Return (x, y) of the center of cell containing provided text 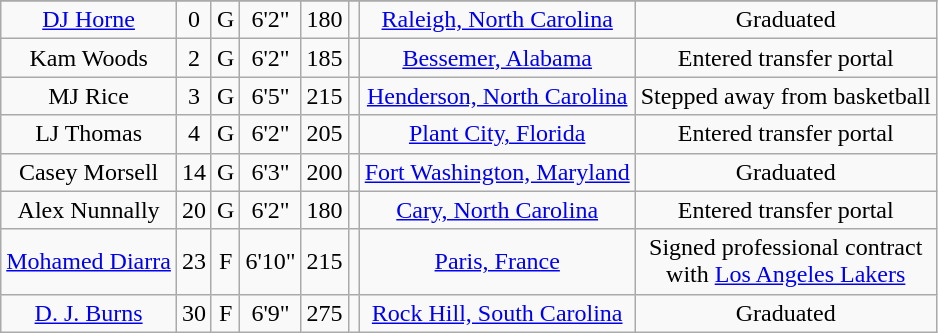
0 (194, 20)
MJ Rice (89, 96)
275 (324, 313)
Mohamed Diarra (89, 262)
Signed professional contractwith Los Angeles Lakers (786, 262)
6'5" (270, 96)
D. J. Burns (89, 313)
200 (324, 172)
Plant City, Florida (497, 134)
Cary, North Carolina (497, 210)
Fort Washington, Maryland (497, 172)
Henderson, North Carolina (497, 96)
14 (194, 172)
185 (324, 58)
6'10" (270, 262)
30 (194, 313)
205 (324, 134)
LJ Thomas (89, 134)
Paris, France (497, 262)
Raleigh, North Carolina (497, 20)
Stepped away from basketball (786, 96)
3 (194, 96)
Kam Woods (89, 58)
Casey Morsell (89, 172)
Alex Nunnally (89, 210)
Bessemer, Alabama (497, 58)
23 (194, 262)
6'3" (270, 172)
Rock Hill, South Carolina (497, 313)
6'9" (270, 313)
20 (194, 210)
2 (194, 58)
DJ Horne (89, 20)
4 (194, 134)
